Identify which cell holds the provided text, then report its [X, Y] central coordinate. 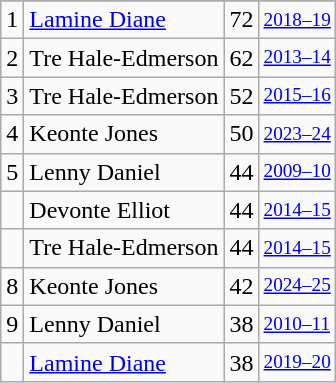
52 [242, 96]
5 [12, 172]
62 [242, 58]
4 [12, 134]
2013–14 [297, 58]
3 [12, 96]
2 [12, 58]
2024–25 [297, 286]
2015–16 [297, 96]
2023–24 [297, 134]
72 [242, 20]
2018–19 [297, 20]
50 [242, 134]
Devonte Elliot [124, 210]
2009–10 [297, 172]
2010–11 [297, 324]
8 [12, 286]
42 [242, 286]
9 [12, 324]
1 [12, 20]
2019–20 [297, 362]
